Provide the (X, Y) coordinate of the cell's center where the given text is located.  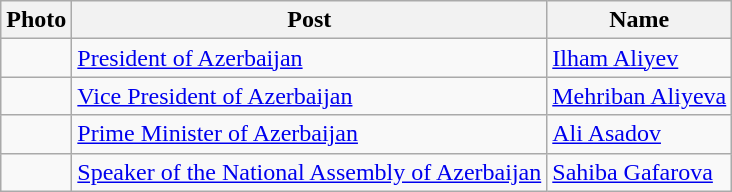
Prime Minister of Azerbaijan (310, 134)
Sahiba Gafarova (640, 172)
Ali Asadov (640, 134)
Mehriban Aliyeva (640, 96)
Speaker of the National Assembly of Azerbaijan (310, 172)
Post (310, 20)
Ilham Aliyev (640, 58)
President of Azerbaijan (310, 58)
Name (640, 20)
Vice President of Azerbaijan (310, 96)
Photo (36, 20)
